Output the [x, y] coordinate of the center of the cell containing the given text.  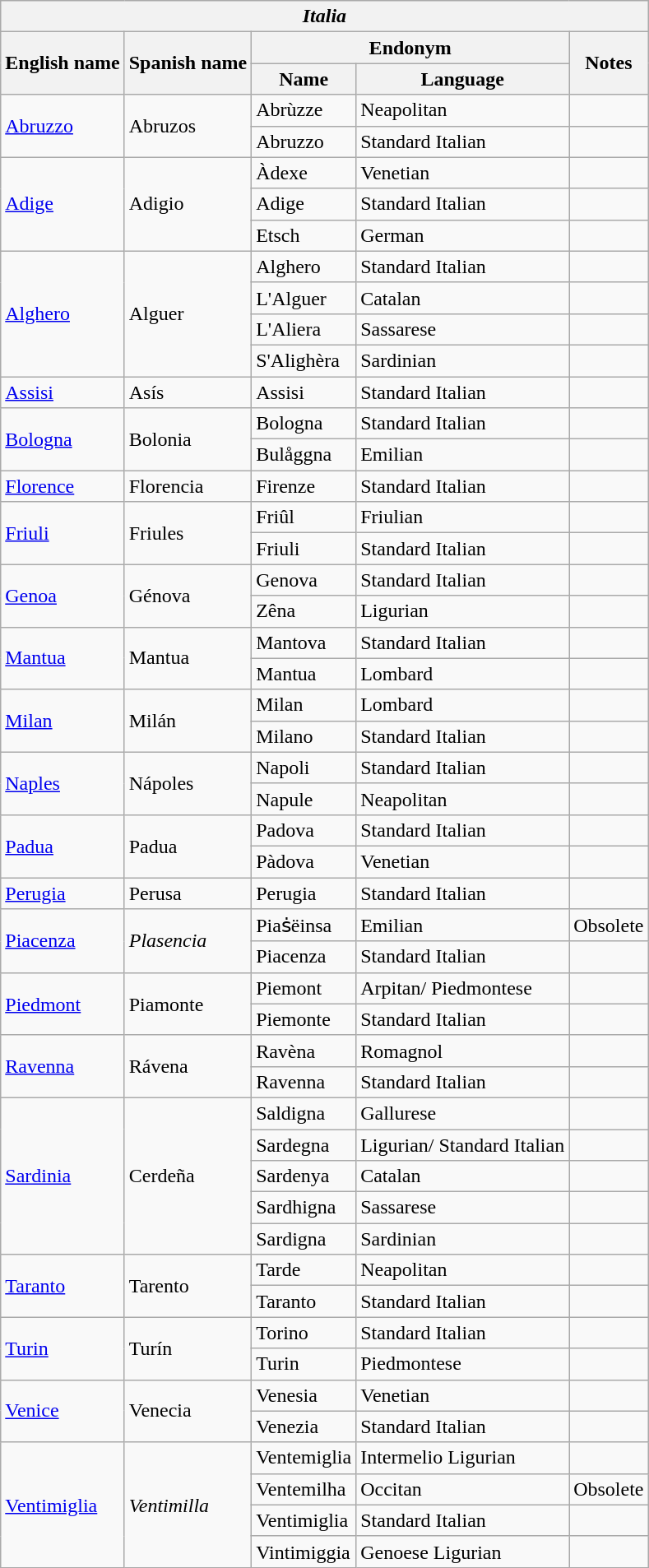
Nápoles [188, 783]
Friûl [304, 517]
Florence [63, 486]
Bulåggna [304, 455]
German [462, 235]
Perusa [188, 893]
Sardinia [63, 1176]
Génova [188, 596]
Padova [304, 830]
Language [462, 79]
L'Alguer [304, 298]
Napule [304, 799]
Plasencia [188, 941]
Ventemilha [304, 1489]
Ventemiglia [304, 1458]
Piamonte [188, 1004]
Bolonia [188, 439]
Piemonte [304, 1019]
Tarde [304, 1270]
Mantova [304, 643]
Naples [63, 783]
Abruzos [188, 126]
Tarento [188, 1286]
Venice [63, 1411]
Venesia [304, 1395]
Gallurese [462, 1113]
Occitan [462, 1489]
Asís [188, 392]
Italia [324, 16]
Romagnol [462, 1051]
Ligurian [462, 611]
Ravèna [304, 1051]
Torino [304, 1333]
Turín [188, 1348]
Piaṡëinsa [304, 925]
Abrùzze [304, 110]
Florencia [188, 486]
S'Alighèra [304, 360]
Milán [188, 721]
Genoese Ligurian [462, 1552]
Intermelio Ligurian [462, 1458]
Friules [188, 533]
Venezia [304, 1427]
Piedmont [63, 1004]
Adigio [188, 204]
English name [63, 63]
Venecia [188, 1411]
Ligurian/ Standard Italian [462, 1144]
Saldigna [304, 1113]
Spanish name [188, 63]
Alguer [188, 313]
Ventimilla [188, 1505]
Piemont [304, 988]
Milano [304, 736]
Genova [304, 580]
Piedmontese [462, 1364]
Friulian [462, 517]
Sardigna [304, 1239]
Zêna [304, 611]
Sardegna [304, 1144]
Endonym [410, 48]
Name [304, 79]
Pàdova [304, 861]
Sardhigna [304, 1208]
Vintimiggia [304, 1552]
Àdexe [304, 173]
Rávena [188, 1066]
Etsch [304, 235]
Cerdeña [188, 1176]
Sardenya [304, 1176]
Arpitan/ Piedmontese [462, 988]
L'Aliera [304, 329]
Notes [609, 63]
Napoli [304, 768]
Firenze [304, 486]
Genoa [63, 596]
